Return (X, Y) of the center of cell containing provided text 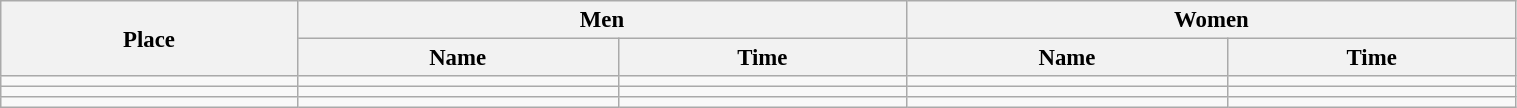
Women (1212, 20)
Place (150, 38)
Men (602, 20)
